Capture the cell that displays the provided text and extract its (x, y) central coordinate. 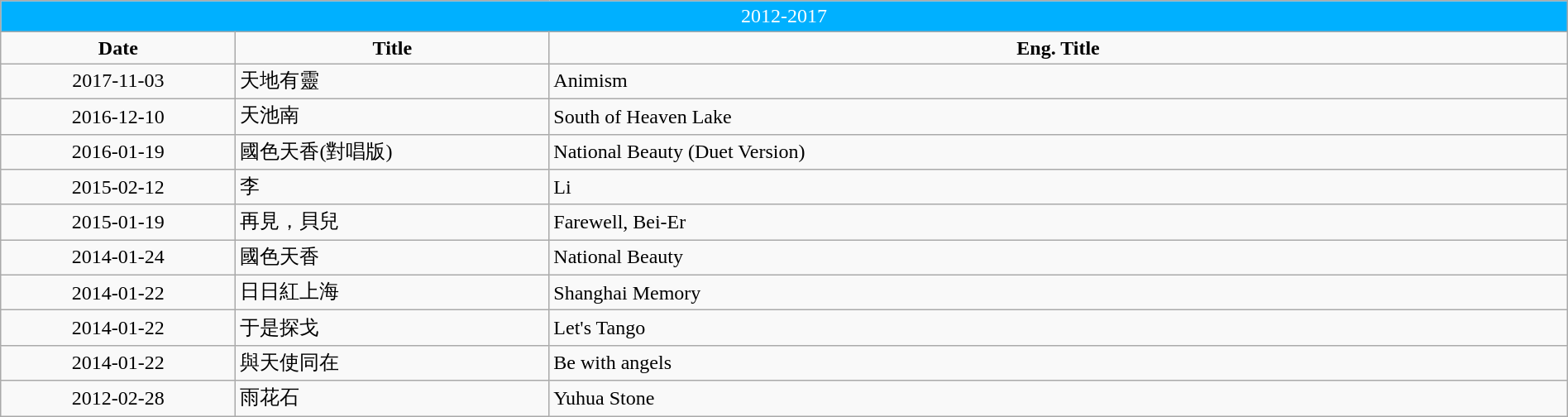
Eng. Title (1059, 48)
雨花石 (392, 399)
2016-12-10 (118, 116)
日日紅上海 (392, 293)
天地有靈 (392, 81)
Yuhua Stone (1059, 399)
李 (392, 187)
2016-01-19 (118, 152)
天池南 (392, 116)
Li (1059, 187)
Shanghai Memory (1059, 293)
National Beauty (1059, 258)
2014-01-24 (118, 258)
Let's Tango (1059, 328)
與天使同在 (392, 362)
National Beauty (Duet Version) (1059, 152)
國色天香 (392, 258)
2015-01-19 (118, 222)
2015-02-12 (118, 187)
Farewell, Bei-Er (1059, 222)
Animism (1059, 81)
再見，貝兒 (392, 222)
Be with angels (1059, 362)
South of Heaven Lake (1059, 116)
2017-11-03 (118, 81)
2012-02-28 (118, 399)
2012-2017 (784, 17)
于是探戈 (392, 328)
國色天香(對唱版) (392, 152)
Title (392, 48)
Date (118, 48)
